For the text-containing cell, return its midpoint in [X, Y] coordinate format. 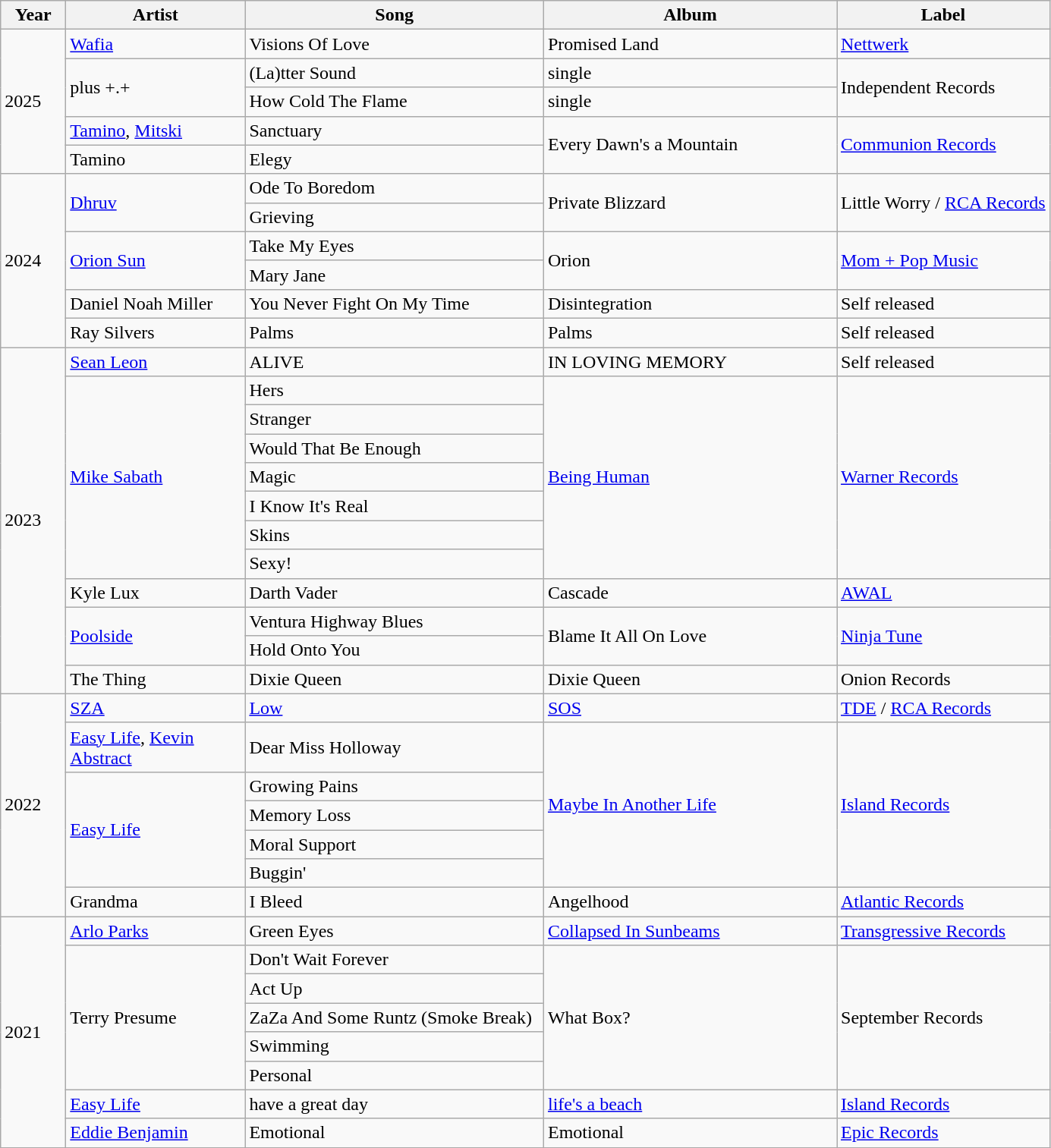
Personal [395, 1075]
Promised Land [690, 44]
What Box? [690, 1017]
AWAL [942, 593]
Dhruv [156, 203]
Atlantic Records [942, 902]
2022 [33, 804]
Orion [690, 260]
Skins [395, 535]
I Know It's Real [395, 506]
Blame It All On Love [690, 636]
Angelhood [690, 902]
Orion Sun [156, 260]
Sexy! [395, 564]
Moral Support [395, 844]
(La)tter Sound [395, 73]
Ray Silvers [156, 332]
have a great day [395, 1104]
Maybe In Another Life [690, 804]
The Thing [156, 679]
ZaZa And Some Runtz (Smoke Break) [395, 1017]
Onion Records [942, 679]
Would That Be Enough [395, 448]
Growing Pains [395, 786]
Eddie Benjamin [156, 1133]
Green Eyes [395, 931]
Terry Presume [156, 1017]
Ventura Highway Blues [395, 621]
Tamino, Mitski [156, 131]
Cascade [690, 593]
Sanctuary [395, 131]
Artist [156, 15]
Poolside [156, 636]
Ode To Boredom [395, 188]
SOS [690, 708]
Independent Records [942, 87]
Memory Loss [395, 815]
2025 [33, 102]
Low [395, 708]
Mike Sabath [156, 477]
Act Up [395, 989]
Private Blizzard [690, 203]
Mom + Pop Music [942, 260]
2024 [33, 260]
Song [395, 15]
Hers [395, 391]
SZA [156, 708]
Little Worry / RCA Records [942, 203]
Grieving [395, 217]
September Records [942, 1017]
Sean Leon [156, 362]
Nettwerk [942, 44]
2021 [33, 1032]
Every Dawn's a Mountain [690, 145]
Kyle Lux [156, 593]
Album [690, 15]
Year [33, 15]
Hold Onto You [395, 650]
Buggin' [395, 873]
How Cold The Flame [395, 102]
Wafia [156, 44]
Ninja Tune [942, 636]
Visions Of Love [395, 44]
life's a beach [690, 1104]
Swimming [395, 1046]
Darth Vader [395, 593]
Stranger [395, 420]
Take My Eyes [395, 246]
I Bleed [395, 902]
plus +.+ [156, 87]
TDE / RCA Records [942, 708]
Don't Wait Forever [395, 960]
Label [942, 15]
Daniel Noah Miller [156, 304]
Epic Records [942, 1133]
Elegy [395, 159]
Magic [395, 477]
Warner Records [942, 477]
Arlo Parks [156, 931]
You Never Fight On My Time [395, 304]
Communion Records [942, 145]
Collapsed In Sunbeams [690, 931]
Tamino [156, 159]
Easy Life, Kevin Abstract [156, 747]
IN LOVING MEMORY [690, 362]
Transgressive Records [942, 931]
Mary Jane [395, 275]
2023 [33, 521]
Grandma [156, 902]
Being Human [690, 477]
ALIVE [395, 362]
Disintegration [690, 304]
Dear Miss Holloway [395, 747]
